Locate the cell with the specified text and output its [X, Y] center coordinate. 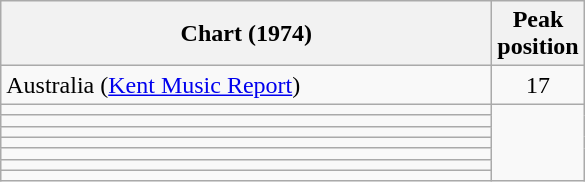
Australia (Kent Music Report) [246, 85]
17 [538, 85]
Peakposition [538, 34]
Chart (1974) [246, 34]
